Provide the (X, Y) coordinate of the cell's center where the given text is located.  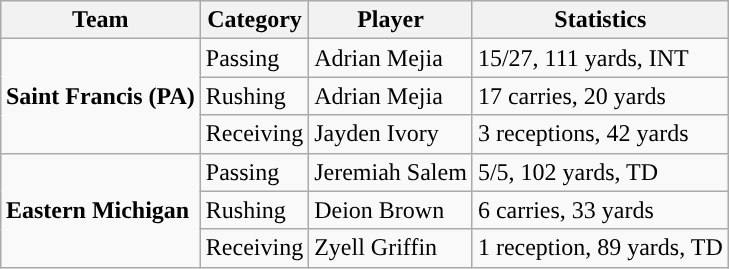
Category (254, 20)
1 reception, 89 yards, TD (600, 248)
Zyell Griffin (391, 248)
Jeremiah Salem (391, 172)
3 receptions, 42 yards (600, 134)
17 carries, 20 yards (600, 96)
6 carries, 33 yards (600, 210)
5/5, 102 yards, TD (600, 172)
Jayden Ivory (391, 134)
Player (391, 20)
Deion Brown (391, 210)
Eastern Michigan (100, 210)
15/27, 111 yards, INT (600, 58)
Statistics (600, 20)
Team (100, 20)
Saint Francis (PA) (100, 96)
